Extract the [x, y] coordinate from the center of the cell holding the provided text.  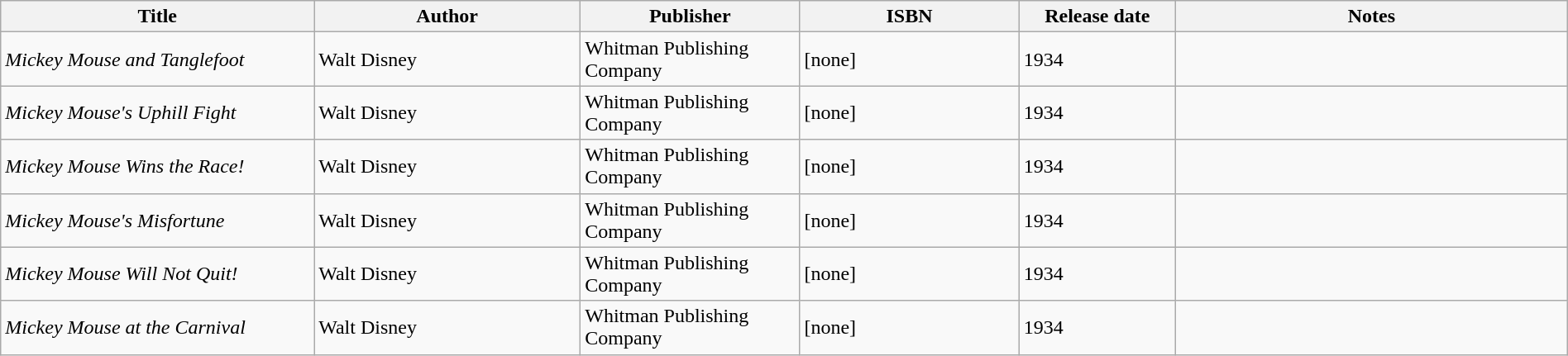
Mickey Mouse and Tanglefoot [157, 59]
Mickey Mouse Will Not Quit! [157, 274]
Mickey Mouse's Uphill Fight [157, 112]
Mickey Mouse Wins the Race! [157, 167]
Mickey Mouse at the Carnival [157, 327]
Release date [1097, 17]
Author [447, 17]
Title [157, 17]
Mickey Mouse's Misfortune [157, 220]
Notes [1372, 17]
ISBN [910, 17]
Publisher [690, 17]
